Provide the [X, Y] coordinate of the cell's center where the given text is located.  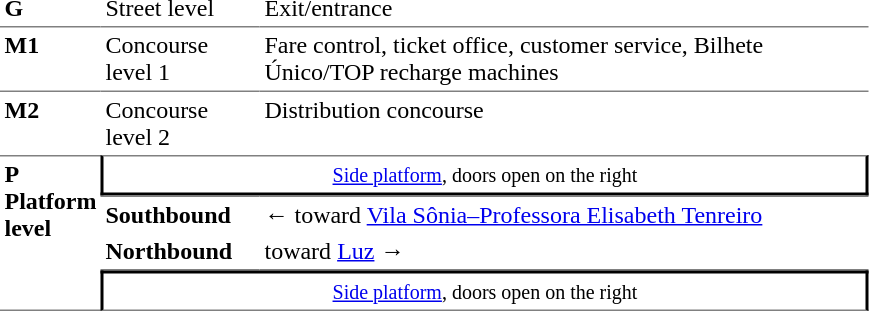
Southbound [180, 215]
toward Luz → [564, 252]
Fare control, ticket office, customer service, Bilhete Único/TOP recharge machines [564, 58]
Concourse level 2 [180, 122]
Distribution concourse [564, 122]
Concourse level 1 [180, 58]
PPlatform level [50, 233]
← toward Vila Sônia–Professora Elisabeth Tenreiro [564, 215]
M1 [50, 58]
M2 [50, 122]
Northbound [180, 252]
